For the text-containing cell, return its midpoint in (x, y) coordinate format. 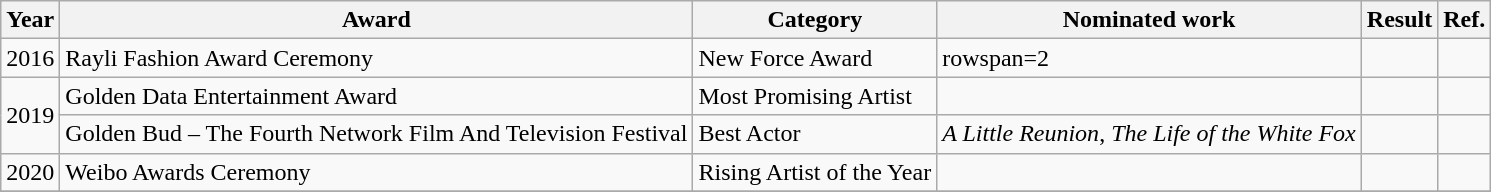
Best Actor (815, 134)
rowspan=2 (1150, 58)
A Little Reunion, The Life of the White Fox (1150, 134)
Nominated work (1150, 20)
Rising Artist of the Year (815, 172)
Category (815, 20)
Rayli Fashion Award Ceremony (376, 58)
2016 (30, 58)
Golden Bud – The Fourth Network Film And Television Festival (376, 134)
Ref. (1464, 20)
Most Promising Artist (815, 96)
New Force Award (815, 58)
Golden Data Entertainment Award (376, 96)
Weibo Awards Ceremony (376, 172)
Result (1399, 20)
2019 (30, 115)
2020 (30, 172)
Award (376, 20)
Year (30, 20)
